Search for the cell housing the specified text and yield its [x, y] center coordinate. 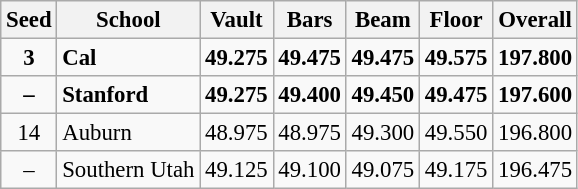
197.800 [536, 58]
196.475 [536, 170]
Bars [310, 20]
196.800 [536, 133]
49.450 [382, 95]
197.600 [536, 95]
49.400 [310, 95]
Floor [456, 20]
Auburn [128, 133]
Vault [236, 20]
Cal [128, 58]
49.175 [456, 170]
49.575 [456, 58]
49.100 [310, 170]
49.550 [456, 133]
Stanford [128, 95]
Beam [382, 20]
49.125 [236, 170]
49.075 [382, 170]
49.300 [382, 133]
3 [29, 58]
Overall [536, 20]
School [128, 20]
14 [29, 133]
Seed [29, 20]
Southern Utah [128, 170]
